Provide the [x, y] coordinate of the cell's center where the given text is located.  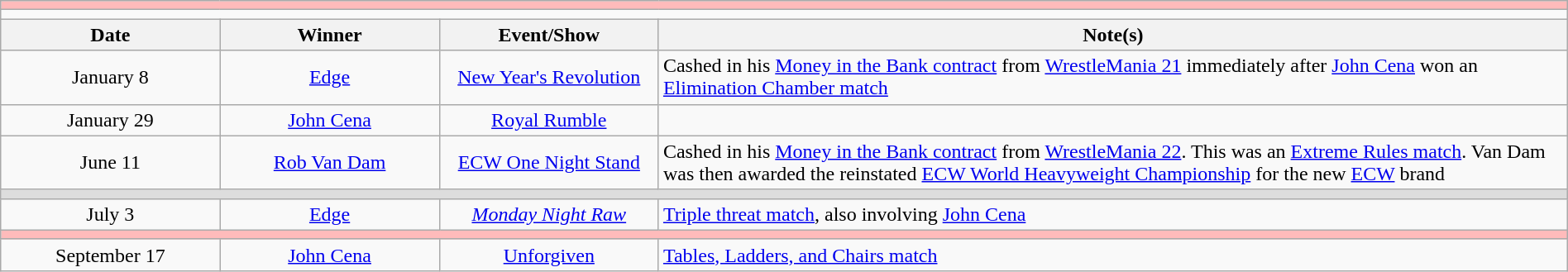
Event/Show [549, 35]
Cashed in his Money in the Bank contract from WrestleMania 21 immediately after John Cena won an Elimination Chamber match [1113, 78]
Royal Rumble [549, 120]
September 17 [111, 255]
New Year's Revolution [549, 78]
Monday Night Raw [549, 214]
January 29 [111, 120]
Winner [329, 35]
July 3 [111, 214]
Rob Van Dam [329, 162]
Date [111, 35]
Note(s) [1113, 35]
June 11 [111, 162]
January 8 [111, 78]
ECW One Night Stand [549, 162]
Unforgiven [549, 255]
Triple threat match, also involving John Cena [1113, 214]
Tables, Ladders, and Chairs match [1113, 255]
